Capture the cell that displays the provided text and extract its [x, y] central coordinate. 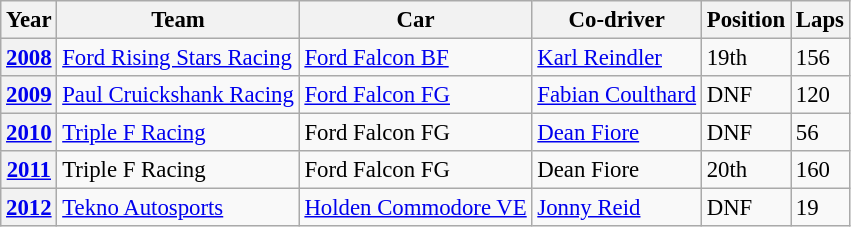
56 [820, 133]
Jonny Reid [616, 208]
Car [416, 20]
2011 [29, 170]
2009 [29, 95]
Paul Cruickshank Racing [178, 95]
Karl Reindler [616, 58]
120 [820, 95]
Year [29, 20]
Ford Rising Stars Racing [178, 58]
Tekno Autosports [178, 208]
20th [746, 170]
Laps [820, 20]
Co-driver [616, 20]
Team [178, 20]
19 [820, 208]
19th [746, 58]
156 [820, 58]
Holden Commodore VE [416, 208]
2012 [29, 208]
Fabian Coulthard [616, 95]
2010 [29, 133]
Ford Falcon BF [416, 58]
Position [746, 20]
2008 [29, 58]
160 [820, 170]
